Scan for the cell matching the given text and deliver its (x, y) coordinate at center. 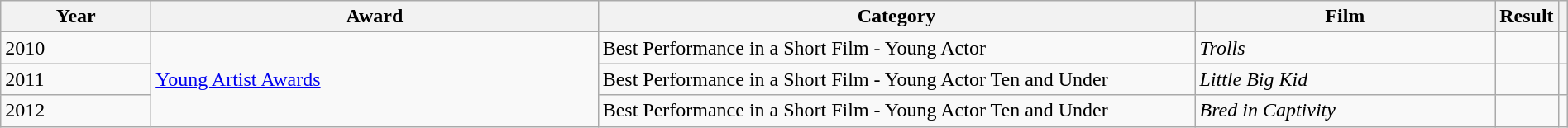
2010 (76, 48)
Year (76, 17)
Award (375, 17)
Result (1527, 17)
Bred in Captivity (1345, 111)
Film (1345, 17)
Little Big Kid (1345, 79)
2011 (76, 79)
2012 (76, 111)
Trolls (1345, 48)
Best Performance in a Short Film - Young Actor (896, 48)
Category (896, 17)
Young Artist Awards (375, 79)
